Find where the given text appears and provide that cell's center as (X, Y) coordinate. 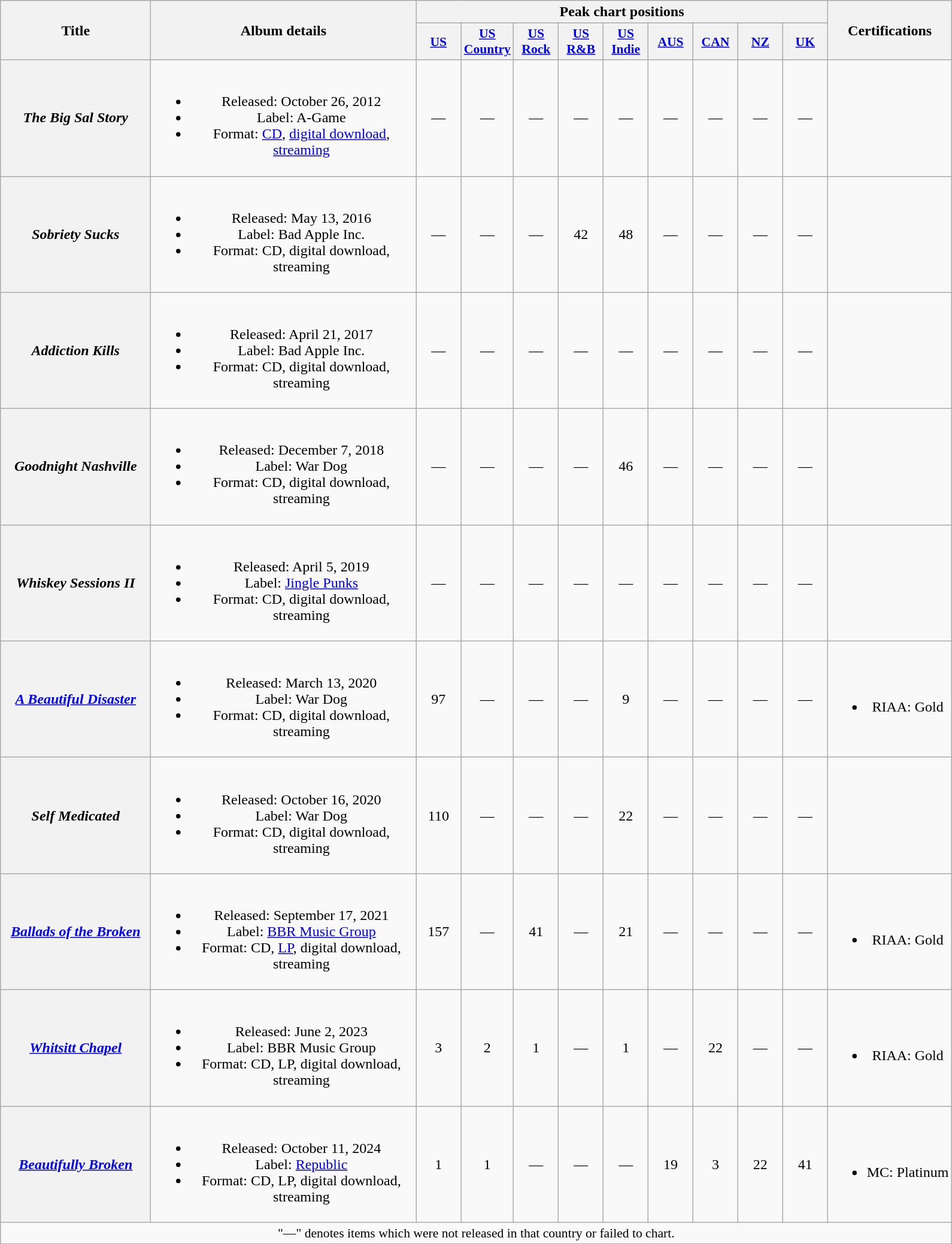
97 (438, 699)
US R&B (581, 42)
NZ (760, 42)
46 (626, 467)
Ballads of the Broken (75, 931)
CAN (716, 42)
US (438, 42)
Released: September 17, 2021Label: BBR Music GroupFormat: CD, LP, digital download, streaming (284, 931)
Whitsitt Chapel (75, 1048)
A Beautiful Disaster (75, 699)
Released: October 26, 2012Label: A-GameFormat: CD, digital download, streaming (284, 118)
2 (487, 1048)
AUS (671, 42)
Title (75, 30)
Released: October 11, 2024Label: RepublicFormat: CD, LP, digital download, streaming (284, 1164)
42 (581, 234)
Certifications (890, 30)
Peak chart positions (621, 12)
Sobriety Sucks (75, 234)
Released: April 5, 2019Label: Jingle PunksFormat: CD, digital download, streaming (284, 583)
US Indie (626, 42)
48 (626, 234)
MC: Platinum (890, 1164)
Released: May 13, 2016Label: Bad Apple Inc.Format: CD, digital download, streaming (284, 234)
Released: June 2, 2023Label: BBR Music GroupFormat: CD, LP, digital download, streaming (284, 1048)
Addiction Kills (75, 350)
Whiskey Sessions II (75, 583)
110 (438, 815)
Released: April 21, 2017Label: Bad Apple Inc.Format: CD, digital download, streaming (284, 350)
Beautifully Broken (75, 1164)
Released: December 7, 2018Label: War DogFormat: CD, digital download, streaming (284, 467)
USRock (536, 42)
The Big Sal Story (75, 118)
Self Medicated (75, 815)
UK (805, 42)
Released: October 16, 2020Label: War DogFormat: CD, digital download, streaming (284, 815)
21 (626, 931)
157 (438, 931)
"—" denotes items which were not released in that country or failed to chart. (477, 1233)
USCountry (487, 42)
Album details (284, 30)
19 (671, 1164)
9 (626, 699)
Released: March 13, 2020Label: War DogFormat: CD, digital download, streaming (284, 699)
Goodnight Nashville (75, 467)
